Pinpoint the cell where the given text exists, returning its [X, Y] midpoint coordinate. 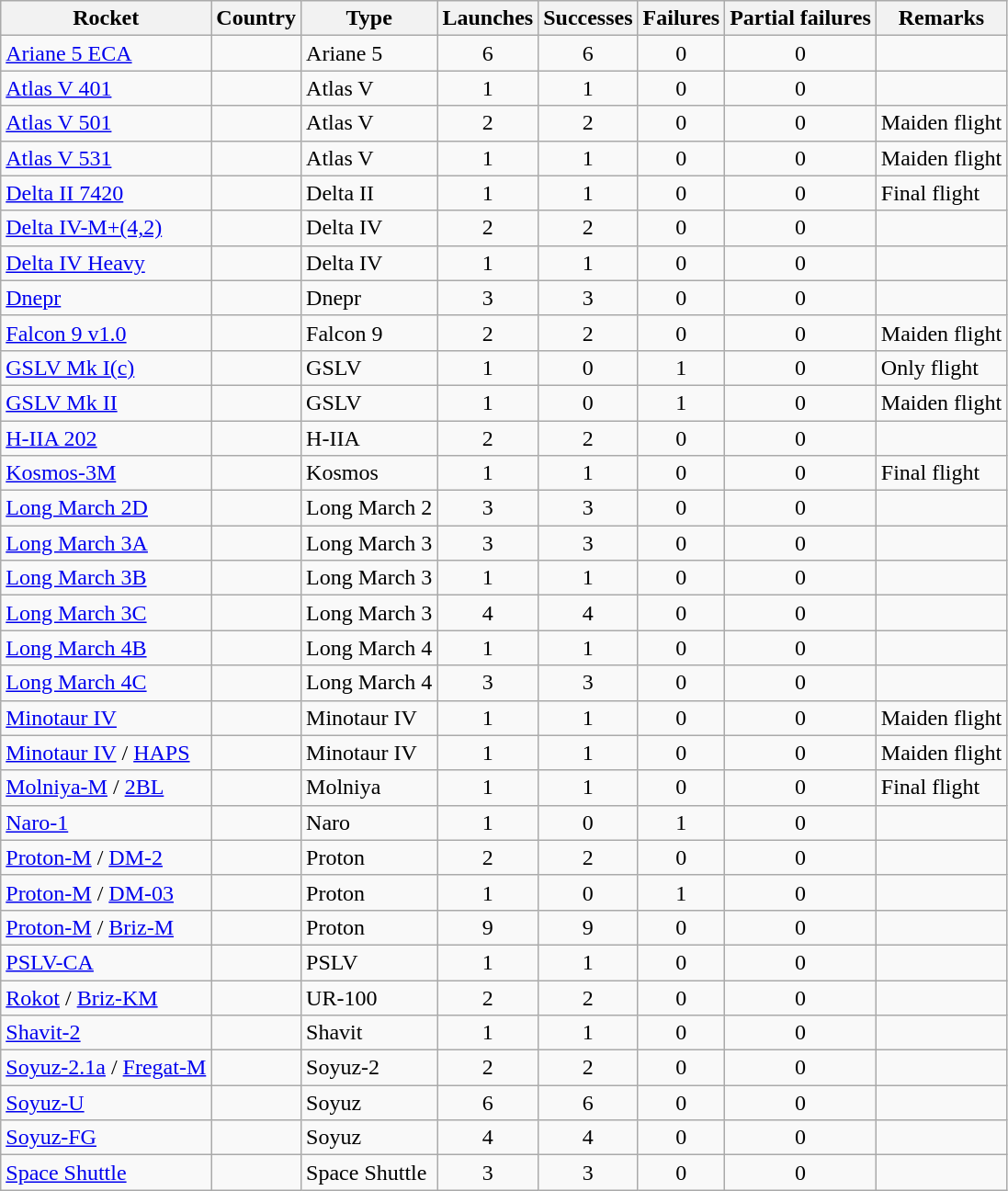
Long March 3A [107, 543]
Soyuz-2 [369, 1068]
Atlas V 401 [107, 88]
Shavit [369, 1033]
PSLV [369, 962]
Only flight [941, 368]
H-IIA 202 [107, 438]
Atlas V 531 [107, 158]
Atlas V 501 [107, 123]
Long March 2D [107, 508]
Partial failures [801, 18]
Naro [369, 822]
Kosmos-3M [107, 473]
Molniya-M / 2BL [107, 788]
Soyuz-U [107, 1103]
Delta II [369, 193]
Ariane 5 [369, 53]
Soyuz-2.1a / Fregat-M [107, 1068]
Shavit-2 [107, 1033]
PSLV-CA [107, 962]
UR-100 [369, 997]
Soyuz-FG [107, 1138]
Long March 3B [107, 578]
Rocket [107, 18]
Falcon 9 v1.0 [107, 333]
Delta IV Heavy [107, 263]
Kosmos [369, 473]
H-IIA [369, 438]
Launches [488, 18]
Long March 2 [369, 508]
Proton-M / DM-03 [107, 892]
Long March 4C [107, 683]
Molniya [369, 788]
Naro-1 [107, 822]
Rokot / Briz-KM [107, 997]
Delta II 7420 [107, 193]
GSLV Mk II [107, 403]
Minotaur IV / HAPS [107, 753]
Failures [682, 18]
Ariane 5 ECA [107, 53]
Type [369, 18]
Proton-M / Briz-M [107, 927]
Long March 4B [107, 648]
GSLV Mk I(c) [107, 368]
Country [256, 18]
Delta IV-M+(4,2) [107, 228]
Long March 3C [107, 613]
Proton-M / DM-2 [107, 857]
Successes [588, 18]
Remarks [941, 18]
Falcon 9 [369, 333]
